Output the [x, y] coordinate of the center of the cell containing the given text.  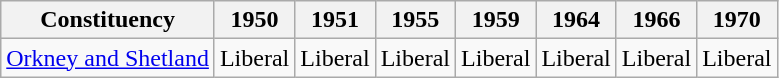
1955 [415, 20]
1966 [656, 20]
1970 [737, 20]
Constituency [108, 20]
1959 [496, 20]
1951 [335, 20]
1950 [254, 20]
Orkney and Shetland [108, 58]
1964 [576, 20]
